Scan for the cell matching the given text and deliver its [x, y] coordinate at center. 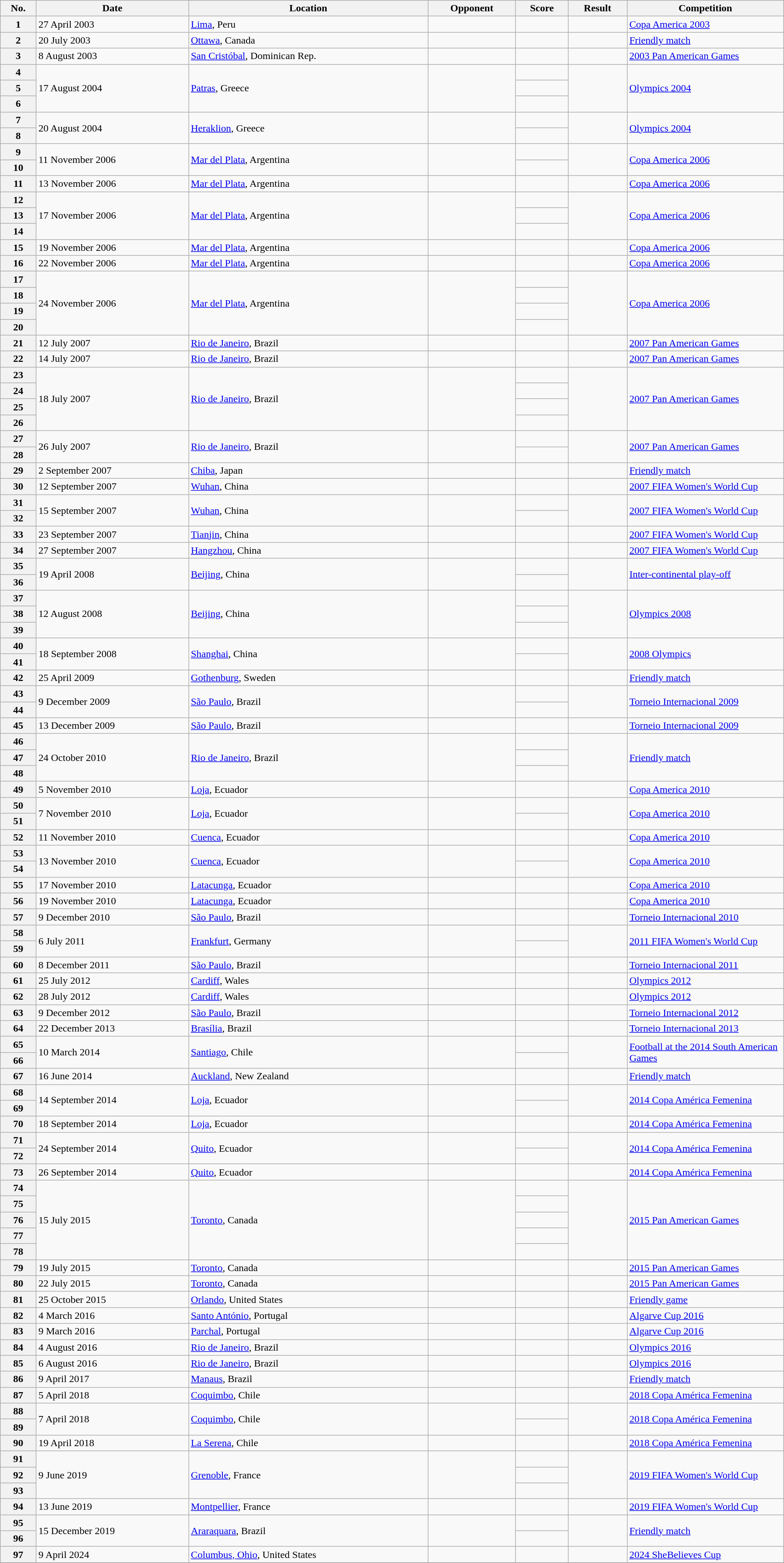
San Cristóbal, Dominican Rep. [308, 56]
57 [18, 917]
19 April 2008 [112, 574]
76 [18, 1220]
14 [18, 232]
Result [597, 8]
70 [18, 1124]
10 [18, 168]
2011 FIFA Women's World Cup [705, 941]
75 [18, 1204]
30 [18, 487]
28 [18, 454]
20 August 2004 [112, 128]
94 [18, 1507]
6 July 2011 [112, 941]
26 July 2007 [112, 446]
Inter-continental play-off [705, 574]
4 August 2016 [112, 1347]
Date [112, 8]
29 [18, 471]
17 November 2010 [112, 885]
Manaus, Brazil [308, 1379]
Santo António, Portugal [308, 1315]
Tianjin, China [308, 534]
Frankfurt, Germany [308, 941]
50 [18, 805]
18 [18, 295]
19 July 2015 [112, 1268]
58 [18, 933]
39 [18, 630]
46 [18, 742]
Torneio Internacional 2012 [705, 1013]
17 November 2006 [112, 216]
66 [18, 1060]
56 [18, 901]
9 December 2009 [112, 702]
12 August 2008 [112, 614]
15 December 2019 [112, 1531]
91 [18, 1459]
71 [18, 1140]
93 [18, 1491]
42 [18, 678]
Auckland, New Zealand [308, 1076]
73 [18, 1172]
Hangzhou, China [308, 550]
67 [18, 1076]
Chiba, Japan [308, 471]
81 [18, 1300]
90 [18, 1443]
4 [18, 72]
9 June 2019 [112, 1475]
35 [18, 566]
5 [18, 88]
7 [18, 120]
22 July 2015 [112, 1284]
25 [18, 407]
19 [18, 311]
Copa America 2003 [705, 24]
19 November 2010 [112, 901]
Grenoble, France [308, 1475]
2008 Olympics [705, 654]
85 [18, 1363]
43 [18, 694]
11 November 2010 [112, 837]
24 [18, 391]
3 [18, 56]
25 October 2015 [112, 1300]
24 November 2006 [112, 303]
26 September 2014 [112, 1172]
18 September 2014 [112, 1124]
13 [18, 216]
Heraklion, Greece [308, 128]
12 September 2007 [112, 487]
22 [18, 359]
6 [18, 104]
5 April 2018 [112, 1395]
25 April 2009 [112, 678]
20 [18, 327]
27 April 2003 [112, 24]
7 November 2010 [112, 813]
48 [18, 774]
Olympics 2008 [705, 614]
13 June 2019 [112, 1507]
9 March 2016 [112, 1331]
47 [18, 758]
La Serena, Chile [308, 1443]
Orlando, United States [308, 1300]
59 [18, 949]
55 [18, 885]
Torneio Internacional 2010 [705, 917]
32 [18, 518]
49 [18, 789]
84 [18, 1347]
9 April 2024 [112, 1555]
4 March 2016 [112, 1315]
80 [18, 1284]
2003 Pan American Games [705, 56]
95 [18, 1523]
Lima, Peru [308, 24]
33 [18, 534]
65 [18, 1045]
62 [18, 997]
26 [18, 423]
38 [18, 614]
60 [18, 965]
23 September 2007 [112, 534]
Patras, Greece [308, 88]
44 [18, 710]
9 April 2017 [112, 1379]
28 July 2012 [112, 997]
41 [18, 662]
Montpellier, France [308, 1507]
Opponent [472, 8]
77 [18, 1236]
Araraquara, Brazil [308, 1531]
19 November 2006 [112, 248]
Torneio Internacional 2013 [705, 1029]
52 [18, 837]
82 [18, 1315]
27 [18, 438]
Gothenburg, Sweden [308, 678]
17 August 2004 [112, 88]
18 July 2007 [112, 399]
2 [18, 40]
89 [18, 1427]
87 [18, 1395]
83 [18, 1331]
14 July 2007 [112, 359]
Score [542, 8]
64 [18, 1029]
31 [18, 503]
61 [18, 981]
Ottawa, Canada [308, 40]
7 April 2018 [112, 1419]
Parchal, Portugal [308, 1331]
40 [18, 646]
10 March 2014 [112, 1052]
34 [18, 550]
8 August 2003 [112, 56]
15 September 2007 [112, 511]
22 November 2006 [112, 263]
17 [18, 279]
78 [18, 1252]
Shanghai, China [308, 654]
Football at the 2014 South American Games [705, 1052]
14 September 2014 [112, 1100]
25 July 2012 [112, 981]
5 November 2010 [112, 789]
36 [18, 582]
74 [18, 1188]
88 [18, 1411]
45 [18, 726]
16 June 2014 [112, 1076]
15 July 2015 [112, 1220]
12 July 2007 [112, 343]
Location [308, 8]
Friendly game [705, 1300]
96 [18, 1539]
13 November 2010 [112, 861]
13 November 2006 [112, 183]
51 [18, 821]
16 [18, 263]
20 July 2003 [112, 40]
86 [18, 1379]
27 September 2007 [112, 550]
92 [18, 1475]
63 [18, 1013]
24 September 2014 [112, 1148]
23 [18, 375]
79 [18, 1268]
9 December 2010 [112, 917]
Competition [705, 8]
13 December 2009 [112, 726]
Brasília, Brazil [308, 1029]
69 [18, 1108]
68 [18, 1092]
53 [18, 853]
18 September 2008 [112, 654]
9 December 2012 [112, 1013]
72 [18, 1156]
Columbus, Ohio, United States [308, 1555]
24 October 2010 [112, 758]
6 August 2016 [112, 1363]
2024 SheBelieves Cup [705, 1555]
54 [18, 869]
21 [18, 343]
97 [18, 1555]
No. [18, 8]
Santiago, Chile [308, 1052]
1 [18, 24]
12 [18, 200]
8 December 2011 [112, 965]
15 [18, 248]
22 December 2013 [112, 1029]
19 April 2018 [112, 1443]
11 November 2006 [112, 160]
2 September 2007 [112, 471]
8 [18, 136]
11 [18, 183]
Torneio Internacional 2011 [705, 965]
9 [18, 152]
37 [18, 598]
